Extract the (x, y) coordinate from the center of the cell holding the provided text.  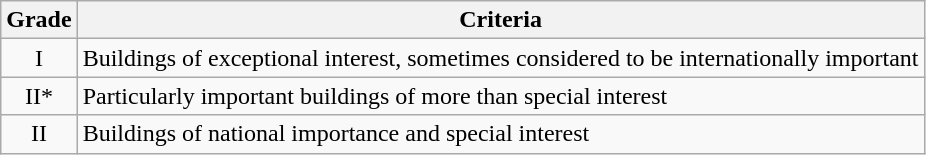
II (39, 134)
Buildings of national importance and special interest (500, 134)
Criteria (500, 20)
Grade (39, 20)
I (39, 58)
Particularly important buildings of more than special interest (500, 96)
II* (39, 96)
Buildings of exceptional interest, sometimes considered to be internationally important (500, 58)
